Search for the cell housing the specified text and yield its [x, y] center coordinate. 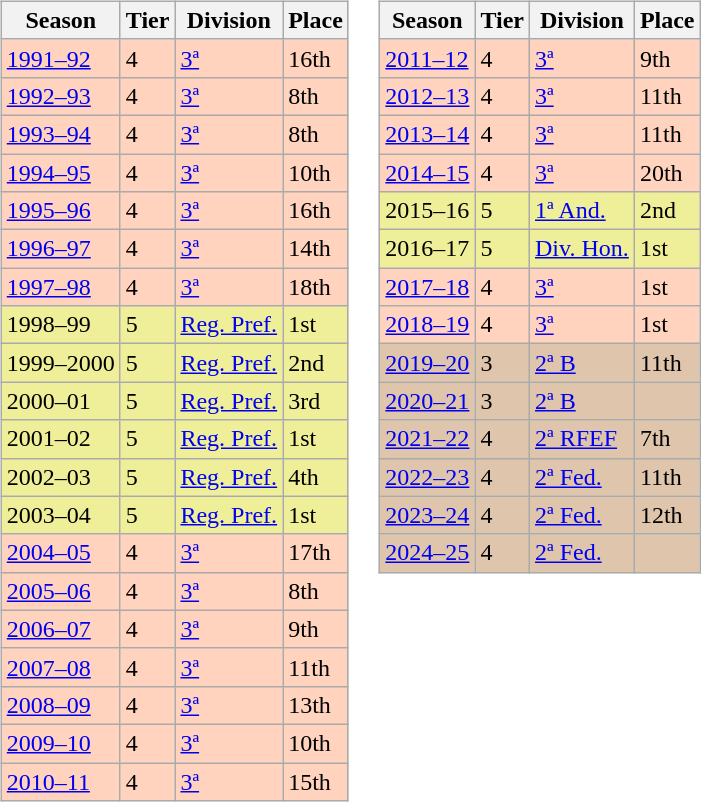
14th [316, 249]
2013–14 [428, 134]
2005–06 [60, 591]
2024–25 [428, 553]
2019–20 [428, 363]
2020–21 [428, 401]
1992–93 [60, 96]
2022–23 [428, 477]
Div. Hon. [582, 249]
2003–04 [60, 515]
17th [316, 553]
2016–17 [428, 249]
2023–24 [428, 515]
2014–15 [428, 173]
1994–95 [60, 173]
2017–18 [428, 287]
2009–10 [60, 743]
2007–08 [60, 667]
20th [667, 173]
2012–13 [428, 96]
15th [316, 781]
1999–2000 [60, 363]
2000–01 [60, 401]
2021–22 [428, 439]
2002–03 [60, 477]
2001–02 [60, 439]
2008–09 [60, 705]
7th [667, 439]
1991–92 [60, 58]
1ª And. [582, 211]
3rd [316, 401]
13th [316, 705]
1993–94 [60, 134]
2011–12 [428, 58]
2010–11 [60, 781]
2018–19 [428, 325]
2006–07 [60, 629]
1997–98 [60, 287]
4th [316, 477]
12th [667, 515]
2015–16 [428, 211]
1998–99 [60, 325]
1996–97 [60, 249]
2ª RFEF [582, 439]
18th [316, 287]
2004–05 [60, 553]
1995–96 [60, 211]
